Search for the cell housing the specified text and yield its [x, y] center coordinate. 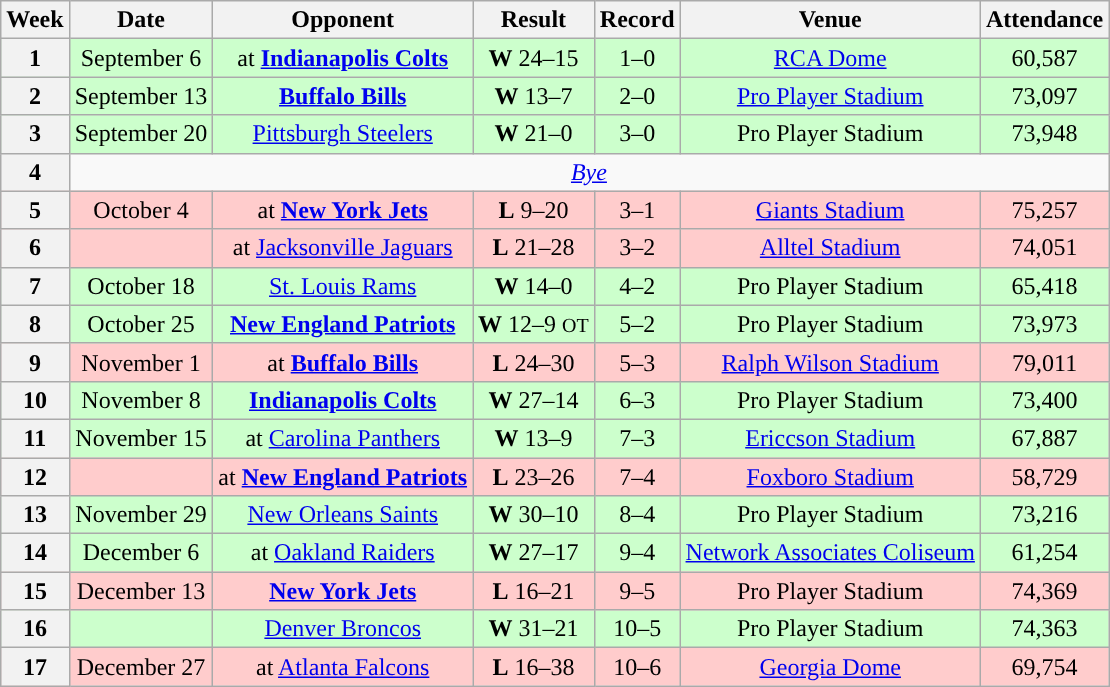
L 16–21 [534, 591]
Georgia Dome [830, 667]
Pittsburgh Steelers [343, 134]
3–0 [637, 134]
Buffalo Bills [343, 96]
12 [35, 477]
1 [35, 58]
9 [35, 362]
L 16–38 [534, 667]
October 25 [141, 324]
2 [35, 96]
W 27–14 [534, 400]
1–0 [637, 58]
W 13–7 [534, 96]
Date [141, 20]
W 14–0 [534, 286]
11 [35, 438]
L 23–26 [534, 477]
2–0 [637, 96]
Giants Stadium [830, 210]
73,948 [1044, 134]
4–2 [637, 286]
October 4 [141, 210]
69,754 [1044, 667]
7 [35, 286]
at Oakland Raiders [343, 553]
60,587 [1044, 58]
10 [35, 400]
73,400 [1044, 400]
Record [637, 20]
W 21–0 [534, 134]
73,097 [1044, 96]
St. Louis Rams [343, 286]
74,369 [1044, 591]
15 [35, 591]
New Orleans Saints [343, 515]
New England Patriots [343, 324]
at New York Jets [343, 210]
3 [35, 134]
December 27 [141, 667]
November 8 [141, 400]
16 [35, 629]
9–4 [637, 553]
6 [35, 248]
September 13 [141, 96]
61,254 [1044, 553]
5–2 [637, 324]
10–5 [637, 629]
Denver Broncos [343, 629]
3–1 [637, 210]
L 21–28 [534, 248]
Opponent [343, 20]
Indianapolis Colts [343, 400]
74,051 [1044, 248]
at Indianapolis Colts [343, 58]
79,011 [1044, 362]
4 [35, 172]
Result [534, 20]
6–3 [637, 400]
November 1 [141, 362]
7–3 [637, 438]
at Carolina Panthers [343, 438]
Bye [589, 172]
14 [35, 553]
December 6 [141, 553]
L 9–20 [534, 210]
W 31–21 [534, 629]
8–4 [637, 515]
November 29 [141, 515]
at Atlanta Falcons [343, 667]
L 24–30 [534, 362]
9–5 [637, 591]
RCA Dome [830, 58]
Foxboro Stadium [830, 477]
65,418 [1044, 286]
Network Associates Coliseum [830, 553]
September 6 [141, 58]
W 12–9 OT [534, 324]
73,216 [1044, 515]
at Jacksonville Jaguars [343, 248]
October 18 [141, 286]
at New England Patriots [343, 477]
Attendance [1044, 20]
Week [35, 20]
17 [35, 667]
8 [35, 324]
Venue [830, 20]
W 13–9 [534, 438]
5–3 [637, 362]
December 13 [141, 591]
Ericcson Stadium [830, 438]
Ralph Wilson Stadium [830, 362]
7–4 [637, 477]
75,257 [1044, 210]
73,973 [1044, 324]
67,887 [1044, 438]
W 30–10 [534, 515]
5 [35, 210]
November 15 [141, 438]
58,729 [1044, 477]
3–2 [637, 248]
W 24–15 [534, 58]
74,363 [1044, 629]
September 20 [141, 134]
New York Jets [343, 591]
10–6 [637, 667]
Alltel Stadium [830, 248]
at Buffalo Bills [343, 362]
13 [35, 515]
W 27–17 [534, 553]
